Extract the (X, Y) coordinate from the center of the cell holding the provided text.  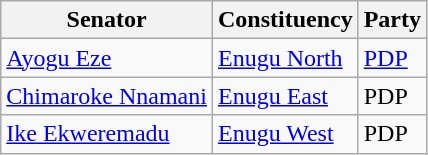
Ike Ekweremadu (107, 134)
Enugu West (285, 134)
Senator (107, 20)
Enugu North (285, 58)
Chimaroke Nnamani (107, 96)
Ayogu Eze (107, 58)
Party (392, 20)
Enugu East (285, 96)
Constituency (285, 20)
